Capture the cell that displays the provided text and extract its [X, Y] central coordinate. 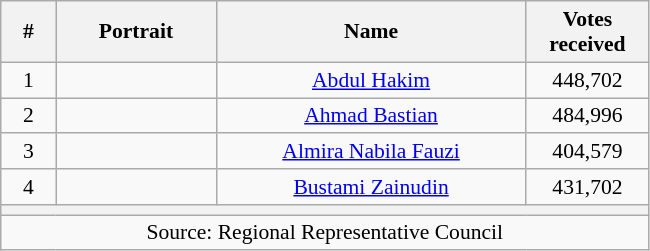
Name [371, 32]
2 [28, 116]
3 [28, 152]
Abdul Hakim [371, 80]
Ahmad Bastian [371, 116]
431,702 [588, 187]
Portrait [136, 32]
Source: Regional Representative Council [325, 233]
404,579 [588, 152]
484,996 [588, 116]
Votes received [588, 32]
4 [28, 187]
Bustami Zainudin [371, 187]
448,702 [588, 80]
# [28, 32]
1 [28, 80]
Almira Nabila Fauzi [371, 152]
